Capture the cell that displays the provided text and extract its [x, y] central coordinate. 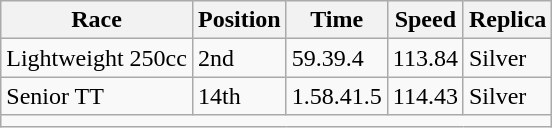
59.39.4 [336, 58]
2nd [239, 58]
Time [336, 20]
Race [97, 20]
14th [239, 96]
113.84 [425, 58]
Position [239, 20]
Speed [425, 20]
1.58.41.5 [336, 96]
114.43 [425, 96]
Senior TT [97, 96]
Lightweight 250cc [97, 58]
Replica [507, 20]
